Locate the cell with the specified text and output its (X, Y) center coordinate. 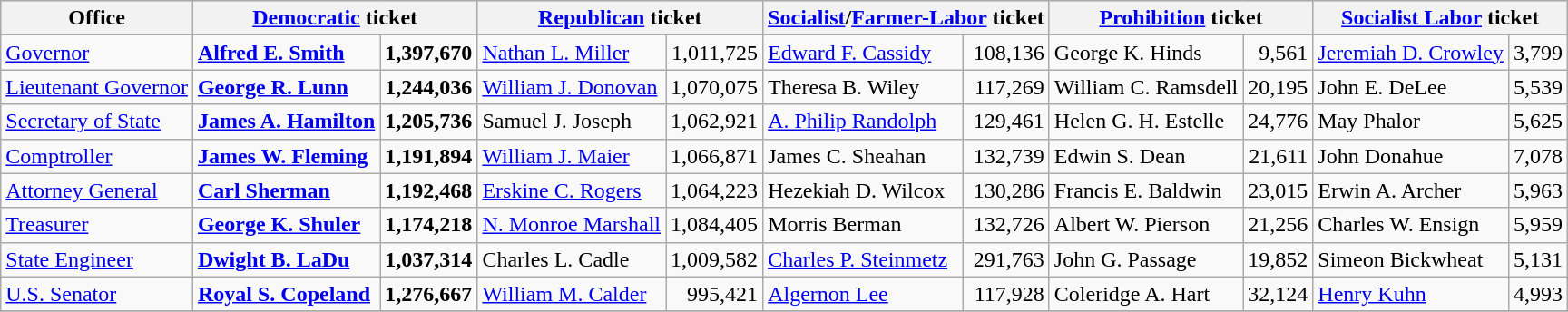
5,959 (1537, 225)
Lieutenant Governor (97, 87)
5,625 (1537, 122)
May Phalor (1411, 122)
James A. Hamilton (286, 122)
1,244,036 (428, 87)
1,191,894 (428, 156)
3,799 (1537, 53)
995,421 (715, 294)
1,192,468 (428, 190)
Prohibition ticket (1181, 18)
Governor (97, 53)
9,561 (1278, 53)
Alfred E. Smith (286, 53)
William M. Calder (572, 294)
7,078 (1537, 156)
Samuel J. Joseph (572, 122)
William J. Maier (572, 156)
20,195 (1278, 87)
Edwin S. Dean (1145, 156)
132,726 (1006, 225)
Helen G. H. Estelle (1145, 122)
Albert W. Pierson (1145, 225)
Charles W. Ensign (1411, 225)
George R. Lunn (286, 87)
Carl Sherman (286, 190)
1,062,921 (715, 122)
117,269 (1006, 87)
1,084,405 (715, 225)
108,136 (1006, 53)
Socialist/Farmer-Labor ticket (906, 18)
1,174,218 (428, 225)
Henry Kuhn (1411, 294)
Coleridge A. Hart (1145, 294)
James W. Fleming (286, 156)
William J. Donovan (572, 87)
Secretary of State (97, 122)
24,776 (1278, 122)
129,461 (1006, 122)
Dwight B. LaDu (286, 259)
James C. Sheahan (864, 156)
Socialist Labor ticket (1441, 18)
1,205,736 (428, 122)
132,739 (1006, 156)
4,993 (1537, 294)
1,037,314 (428, 259)
Morris Berman (864, 225)
A. Philip Randolph (864, 122)
1,397,670 (428, 53)
21,611 (1278, 156)
5,539 (1537, 87)
5,963 (1537, 190)
117,928 (1006, 294)
Nathan L. Miller (572, 53)
State Engineer (97, 259)
32,124 (1278, 294)
John G. Passage (1145, 259)
Simeon Bickwheat (1411, 259)
George K. Shuler (286, 225)
Charles P. Steinmetz (864, 259)
U.S. Senator (97, 294)
Attorney General (97, 190)
Francis E. Baldwin (1145, 190)
21,256 (1278, 225)
130,286 (1006, 190)
1,064,223 (715, 190)
1,276,667 (428, 294)
Office (97, 18)
Theresa B. Wiley (864, 87)
Comptroller (97, 156)
George K. Hinds (1145, 53)
5,131 (1537, 259)
23,015 (1278, 190)
Erwin A. Archer (1411, 190)
Jeremiah D. Crowley (1411, 53)
Royal S. Copeland (286, 294)
1,066,871 (715, 156)
Algernon Lee (864, 294)
Treasurer (97, 225)
1,011,725 (715, 53)
Democratic ticket (334, 18)
19,852 (1278, 259)
N. Monroe Marshall (572, 225)
Edward F. Cassidy (864, 53)
291,763 (1006, 259)
Republican ticket (621, 18)
William C. Ramsdell (1145, 87)
Charles L. Cadle (572, 259)
1,009,582 (715, 259)
Hezekiah D. Wilcox (864, 190)
Erskine C. Rogers (572, 190)
John E. DeLee (1411, 87)
John Donahue (1411, 156)
1,070,075 (715, 87)
